Return the [X, Y] coordinate for the center point of the cell that contains the specified text.  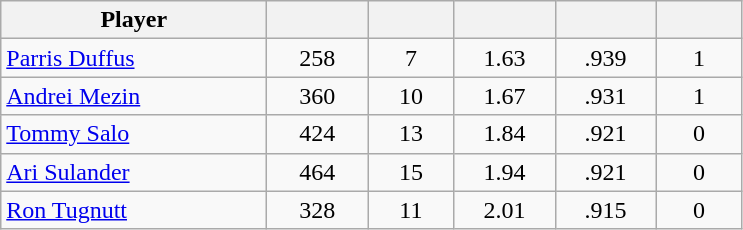
328 [318, 210]
Parris Duffus [134, 58]
1.94 [504, 172]
Ron Tugnutt [134, 210]
13 [411, 134]
Ari Sulander [134, 172]
360 [318, 96]
.931 [606, 96]
.915 [606, 210]
424 [318, 134]
1.67 [504, 96]
Player [134, 20]
1.63 [504, 58]
2.01 [504, 210]
Tommy Salo [134, 134]
7 [411, 58]
.939 [606, 58]
Andrei Mezin [134, 96]
11 [411, 210]
464 [318, 172]
10 [411, 96]
258 [318, 58]
15 [411, 172]
1.84 [504, 134]
